Find where the given text appears and provide that cell's center as (X, Y) coordinate. 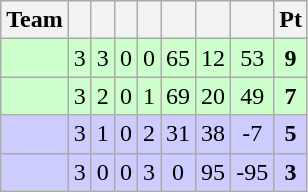
12 (214, 58)
53 (252, 58)
20 (214, 96)
5 (291, 134)
69 (178, 96)
7 (291, 96)
95 (214, 172)
31 (178, 134)
Team (35, 20)
49 (252, 96)
9 (291, 58)
38 (214, 134)
65 (178, 58)
-95 (252, 172)
-7 (252, 134)
Pt (291, 20)
